Find where the given text appears and provide that cell's center as (x, y) coordinate. 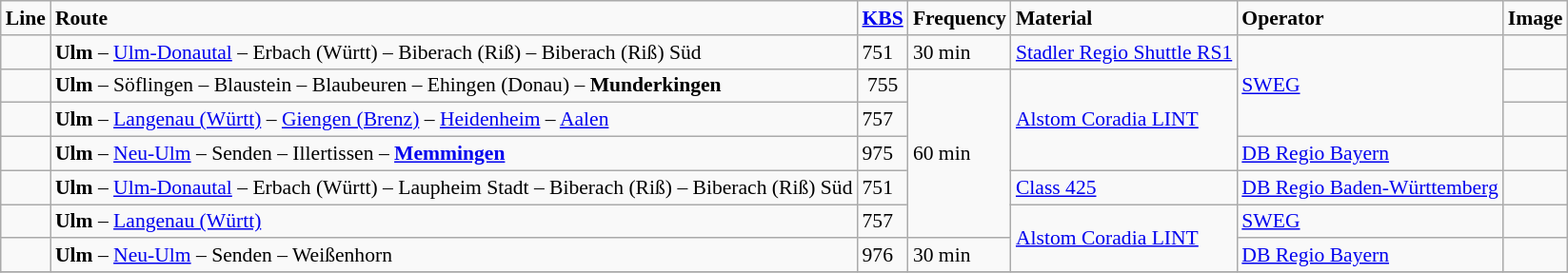
Ulm – Neu-Ulm – Senden – Weißenhorn (454, 256)
KBS (882, 18)
Route (454, 18)
Ulm – Ulm-Donautal – Erbach (Württ) – Laupheim Stadt – Biberach (Riß) – Biberach (Riß) Süd (454, 187)
Ulm – Langenau (Württ) – Giengen (Brenz) – Heidenheim – Aalen (454, 120)
755 (882, 86)
Class 425 (1123, 187)
Frequency (960, 18)
Operator (1369, 18)
Ulm – Neu-Ulm – Senden – Illertissen – Memmingen (454, 154)
Ulm – Ulm-Donautal – Erbach (Württ) – Biberach (Riß) – Biberach (Riß) Süd (454, 52)
975 (882, 154)
Stadler Regio Shuttle RS1 (1123, 52)
Ulm – Söflingen – Blaustein – Blaubeuren – Ehingen (Donau) – Munderkingen (454, 86)
976 (882, 256)
60 min (960, 153)
Line (26, 18)
Material (1123, 18)
Image (1536, 18)
DB Regio Baden-Württemberg (1369, 187)
Ulm – Langenau (Württ) (454, 222)
